Scan for the cell matching the given text and deliver its (x, y) coordinate at center. 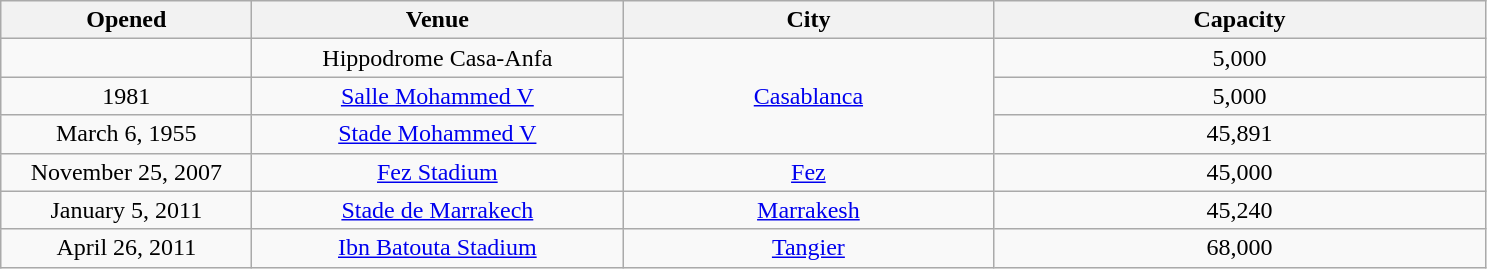
Opened (126, 20)
Hippodrome Casa-Anfa (438, 58)
45,891 (1240, 134)
Stade de Marrakech (438, 210)
Casablanca (808, 96)
Fez Stadium (438, 172)
March 6, 1955 (126, 134)
November 25, 2007 (126, 172)
January 5, 2011 (126, 210)
Venue (438, 20)
45,000 (1240, 172)
45,240 (1240, 210)
Ibn Batouta Stadium (438, 248)
Fez (808, 172)
Capacity (1240, 20)
Marrakesh (808, 210)
Tangier (808, 248)
1981 (126, 96)
Salle Mohammed V (438, 96)
April 26, 2011 (126, 248)
68,000 (1240, 248)
Stade Mohammed V (438, 134)
City (808, 20)
